Output the (x, y) coordinate of the center of the cell containing the given text.  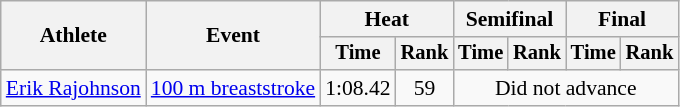
Event (233, 36)
Semifinal (509, 19)
Athlete (74, 36)
1:08.42 (358, 88)
Heat (386, 19)
100 m breaststroke (233, 88)
Final (622, 19)
Did not advance (566, 88)
Erik Rajohnson (74, 88)
59 (425, 88)
